From the cell containing the given text, extract its center point as (x, y) coordinate. 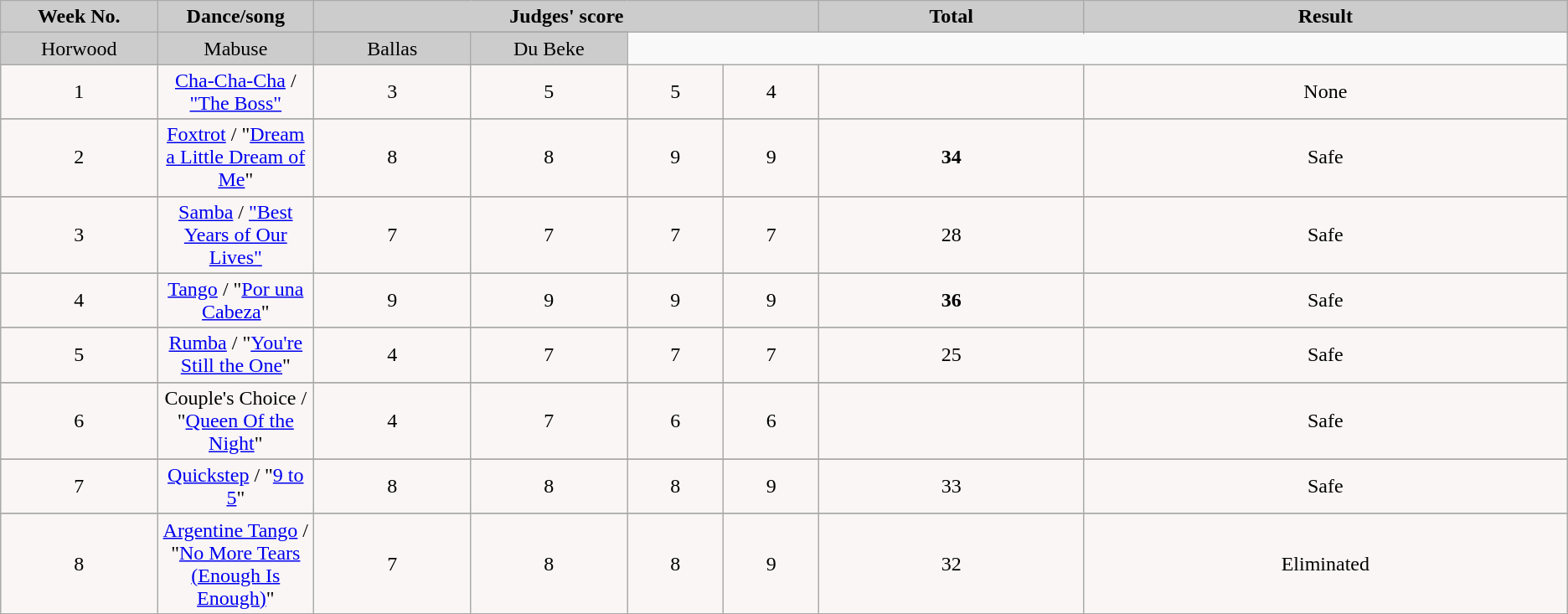
34 (952, 157)
Ballas (392, 49)
Couple's Choice / "Queen Of the Night" (236, 421)
36 (952, 300)
Mabuse (236, 49)
Week No. (79, 17)
32 (952, 563)
Argentine Tango / "No More Tears (Enough Is Enough)" (236, 563)
Horwood (79, 49)
1 (79, 92)
28 (952, 235)
Foxtrot / "Dream a Little Dream of Me" (236, 157)
2 (79, 157)
Cha-Cha-Cha / "The Boss" (236, 92)
25 (952, 355)
None (1325, 92)
Samba / "Best Years of Our Lives" (236, 235)
Rumba / "You're Still the One" (236, 355)
33 (952, 486)
Total (952, 17)
Quickstep / "9 to 5" (236, 486)
Du Beke (549, 49)
Judges' score (566, 17)
Dance/song (236, 17)
Eliminated (1325, 563)
Tango / "Por una Cabeza" (236, 300)
Result (1325, 17)
